Search for the cell housing the specified text and yield its (X, Y) center coordinate. 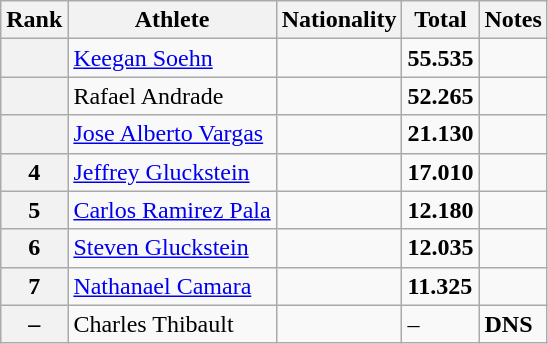
Steven Gluckstein (172, 248)
Carlos Ramirez Pala (172, 210)
Nationality (339, 20)
Notes (513, 20)
Jose Alberto Vargas (172, 134)
21.130 (440, 134)
Total (440, 20)
Jeffrey Gluckstein (172, 172)
55.535 (440, 58)
52.265 (440, 96)
12.035 (440, 248)
5 (34, 210)
17.010 (440, 172)
Rank (34, 20)
12.180 (440, 210)
6 (34, 248)
Nathanael Camara (172, 286)
4 (34, 172)
Charles Thibault (172, 324)
Keegan Soehn (172, 58)
7 (34, 286)
11.325 (440, 286)
DNS (513, 324)
Rafael Andrade (172, 96)
Athlete (172, 20)
